For the text-containing cell, return its midpoint in (x, y) coordinate format. 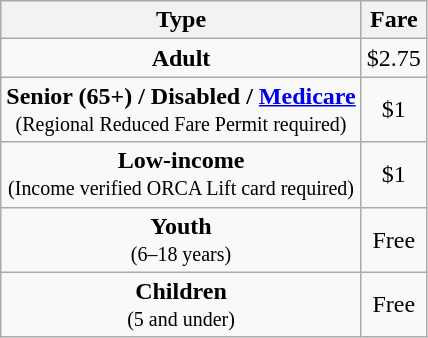
Type (181, 20)
Children(5 and under) (181, 304)
Fare (394, 20)
Senior (65+) / Disabled / Medicare(Regional Reduced Fare Permit required) (181, 110)
Youth(6–18 years) (181, 240)
Low-income(Income verified ORCA Lift card required) (181, 174)
$2.75 (394, 58)
Adult (181, 58)
